Pinpoint the cell where the given text exists, returning its [X, Y] midpoint coordinate. 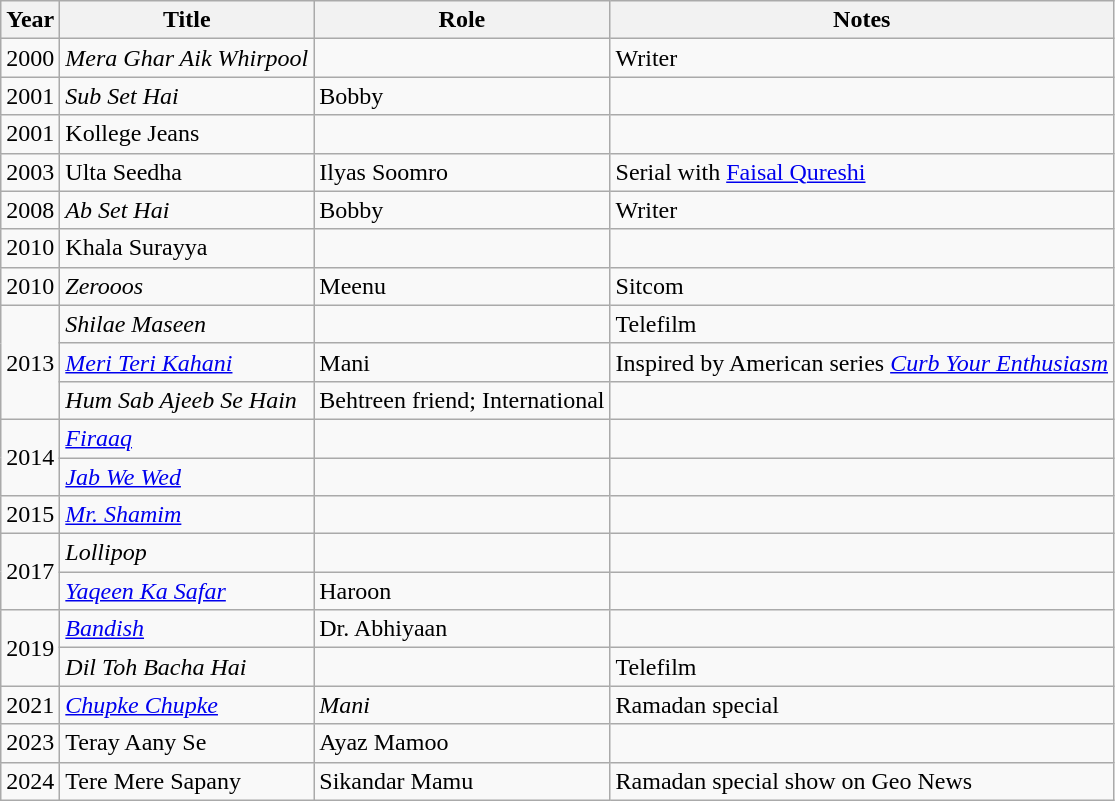
Kollege Jeans [187, 134]
Ramadan special show on Geo News [862, 781]
Khala Surayya [187, 248]
2015 [30, 515]
Ulta Seedha [187, 172]
Notes [862, 20]
Title [187, 20]
Sub Set Hai [187, 96]
Behtreen friend; International [462, 400]
Mr. Shamim [187, 515]
Chupke Chupke [187, 705]
2017 [30, 572]
Meri Teri Kahani [187, 362]
2023 [30, 743]
Tere Mere Sapany [187, 781]
Meenu [462, 286]
Dr. Abhiyaan [462, 629]
Ramadan special [862, 705]
Role [462, 20]
Firaaq [187, 438]
2024 [30, 781]
Ab Set Hai [187, 210]
Mera Ghar Aik Whirpool [187, 58]
Ayaz Mamoo [462, 743]
Sikandar Mamu [462, 781]
Haroon [462, 591]
2000 [30, 58]
Serial with Faisal Qureshi [862, 172]
Dil Toh Bacha Hai [187, 667]
Inspired by American series Curb Your Enthusiasm [862, 362]
2014 [30, 457]
Shilae Maseen [187, 324]
Yaqeen Ka Safar [187, 591]
Year [30, 20]
Ilyas Soomro [462, 172]
2003 [30, 172]
Teray Aany Se [187, 743]
2013 [30, 362]
2008 [30, 210]
Hum Sab Ajeeb Se Hain [187, 400]
Bandish [187, 629]
2019 [30, 648]
2021 [30, 705]
Sitcom [862, 286]
Zerooos [187, 286]
Lollipop [187, 553]
Jab We Wed [187, 477]
